Return (X, Y) of the center of cell containing provided text 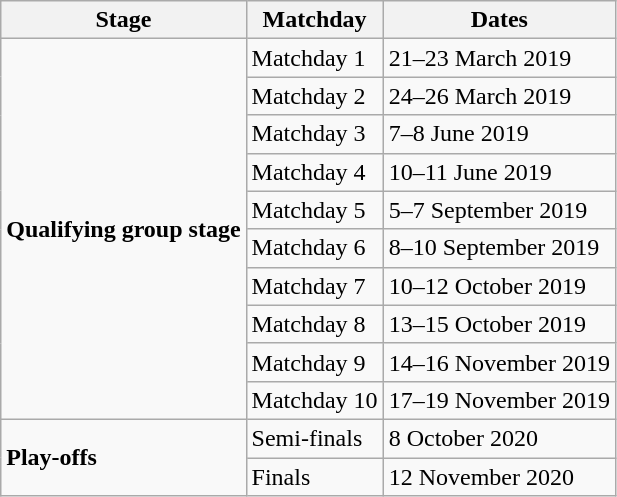
Stage (124, 20)
21–23 March 2019 (499, 58)
5–7 September 2019 (499, 210)
14–16 November 2019 (499, 362)
13–15 October 2019 (499, 324)
Matchday 3 (314, 134)
Matchday (314, 20)
Matchday 7 (314, 286)
Play-offs (124, 457)
Matchday 2 (314, 96)
Qualifying group stage (124, 230)
Matchday 4 (314, 172)
Finals (314, 477)
8–10 September 2019 (499, 248)
24–26 March 2019 (499, 96)
Matchday 10 (314, 400)
Dates (499, 20)
Matchday 1 (314, 58)
7–8 June 2019 (499, 134)
8 October 2020 (499, 438)
17–19 November 2019 (499, 400)
10–11 June 2019 (499, 172)
10–12 October 2019 (499, 286)
Matchday 6 (314, 248)
Semi-finals (314, 438)
12 November 2020 (499, 477)
Matchday 9 (314, 362)
Matchday 8 (314, 324)
Matchday 5 (314, 210)
